Pinpoint the cell where the given text exists, returning its (x, y) midpoint coordinate. 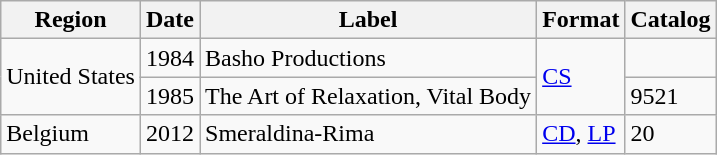
United States (71, 77)
CS (581, 77)
CD, LP (581, 134)
Region (71, 20)
Label (368, 20)
9521 (670, 96)
Date (170, 20)
Basho Productions (368, 58)
Smeraldina-Rima (368, 134)
2012 (170, 134)
1984 (170, 58)
Format (581, 20)
The Art of Relaxation, Vital Body (368, 96)
Catalog (670, 20)
Belgium (71, 134)
1985 (170, 96)
20 (670, 134)
